Scan for the cell matching the given text and deliver its (x, y) coordinate at center. 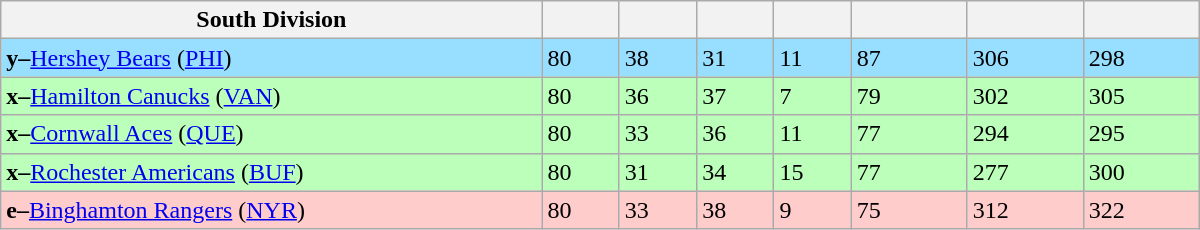
305 (1141, 96)
37 (736, 96)
298 (1141, 58)
294 (1025, 134)
322 (1141, 210)
75 (909, 210)
34 (736, 172)
306 (1025, 58)
7 (812, 96)
302 (1025, 96)
y–Hershey Bears (PHI) (272, 58)
300 (1141, 172)
x–Rochester Americans (BUF) (272, 172)
x–Cornwall Aces (QUE) (272, 134)
e–Binghamton Rangers (NYR) (272, 210)
87 (909, 58)
295 (1141, 134)
79 (909, 96)
15 (812, 172)
312 (1025, 210)
9 (812, 210)
South Division (272, 20)
277 (1025, 172)
x–Hamilton Canucks (VAN) (272, 96)
